Return [X, Y] of the center of cell containing provided text 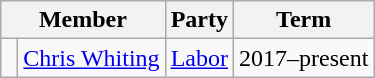
2017–present [303, 58]
Term [303, 20]
Labor [199, 58]
Chris Whiting [92, 58]
Member [83, 20]
Party [199, 20]
